Search for the cell housing the specified text and yield its [X, Y] center coordinate. 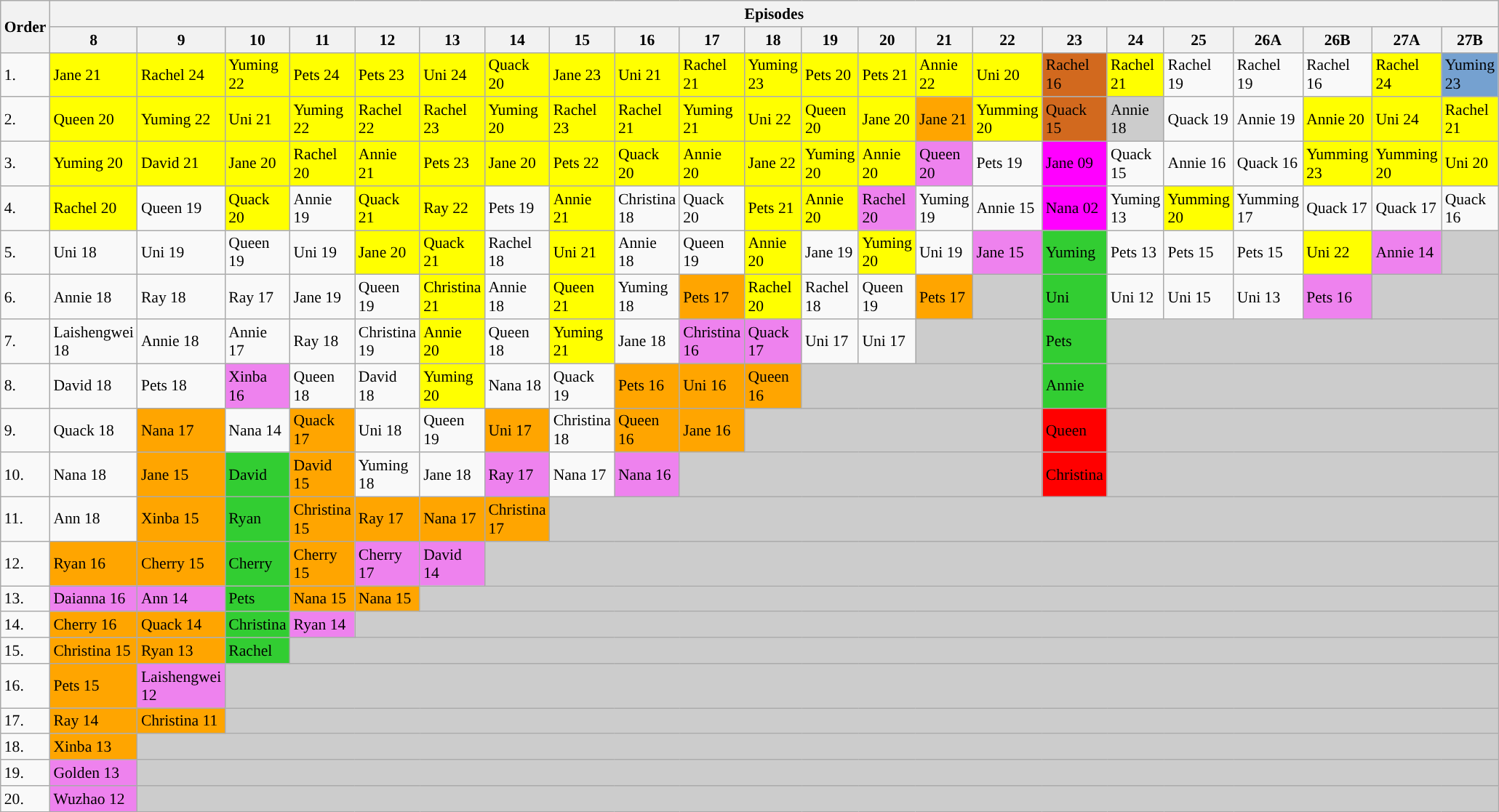
Cherry 16 [93, 625]
Jane 09 [1075, 164]
Christina 19 [387, 342]
Cherry 17 [387, 564]
Golden 13 [93, 773]
Annie [1075, 385]
Ryan 14 [323, 625]
Rachel [257, 651]
22 [1007, 40]
Uni 13 [1268, 297]
19. [25, 773]
Yuming 13 [1135, 208]
Annie 16 [1199, 164]
10 [257, 40]
Jane 22 [772, 164]
19 [830, 40]
Laishengwei 18 [93, 342]
24 [1135, 40]
11. [25, 519]
Queen [1075, 430]
Christina 16 [711, 342]
1. [25, 74]
Nana 02 [1075, 208]
6. [25, 297]
16 [647, 40]
18. [25, 747]
9 [181, 40]
13. [25, 599]
Pets 18 [181, 385]
Annie 22 [944, 74]
Pets 20 [830, 74]
Wuzhao 12 [93, 799]
David [257, 475]
25 [1199, 40]
David 21 [181, 164]
26A [1268, 40]
Episodes [774, 14]
Pets 22 [582, 164]
20. [25, 799]
Pets 13 [1135, 253]
Christina 11 [181, 721]
15 [582, 40]
Yumming 17 [1268, 208]
Uni [1075, 297]
21 [944, 40]
Ann 18 [93, 519]
7. [25, 342]
2. [25, 119]
Jane 23 [582, 74]
13 [452, 40]
9. [25, 430]
15. [25, 651]
Annie 15 [1007, 208]
8. [25, 385]
12. [25, 564]
Quack 14 [181, 625]
18 [772, 40]
Laishengwei 12 [181, 686]
Xinba 16 [257, 385]
Yumming 23 [1337, 164]
8 [93, 40]
10. [25, 475]
26B [1337, 40]
Ryan 13 [181, 651]
Cherry [257, 564]
Yuming 19 [944, 208]
Pets 24 [323, 74]
Ray 22 [452, 208]
5. [25, 253]
Christina 21 [452, 297]
Uni 15 [1199, 297]
Ryan [257, 519]
Xinba 15 [181, 519]
27A [1407, 40]
Nana 14 [257, 430]
Quack 18 [93, 430]
Queen 21 [582, 297]
Jane 16 [711, 430]
12 [387, 40]
Uni 12 [1135, 297]
Annie 17 [257, 342]
Yuming [1075, 253]
Ann 14 [181, 599]
3. [25, 164]
Ryan 16 [93, 564]
Daianna 16 [93, 599]
4. [25, 208]
17. [25, 721]
Rachel 22 [387, 119]
14 [516, 40]
Order [25, 26]
20 [887, 40]
Annie 14 [1407, 253]
Christina 17 [516, 519]
23 [1075, 40]
27B [1470, 40]
David 14 [452, 564]
Nana 16 [647, 475]
David 15 [323, 475]
16. [25, 686]
17 [711, 40]
Uni 16 [711, 385]
11 [323, 40]
14. [25, 625]
Xinba 13 [93, 747]
Ray 14 [93, 721]
